Return the [x, y] coordinate for the center point of the cell that contains the specified text.  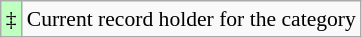
Current record holder for the category [192, 19]
‡ [12, 19]
